Return [X, Y] of the center of cell containing provided text 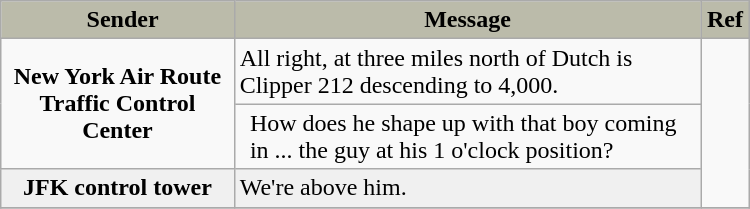
Ref [725, 20]
How does he shape up with that boy coming in ... the guy at his 1 o'clock position? [468, 136]
Message [468, 20]
Sender [118, 20]
New York Air Route Traffic Control Center [118, 104]
All right, at three miles north of Dutch is Clipper 212 descending to 4,000. [468, 72]
We're above him. [468, 188]
JFK control tower [118, 188]
